Determine the (X, Y) coordinate at the center of the cell enclosing the given text.  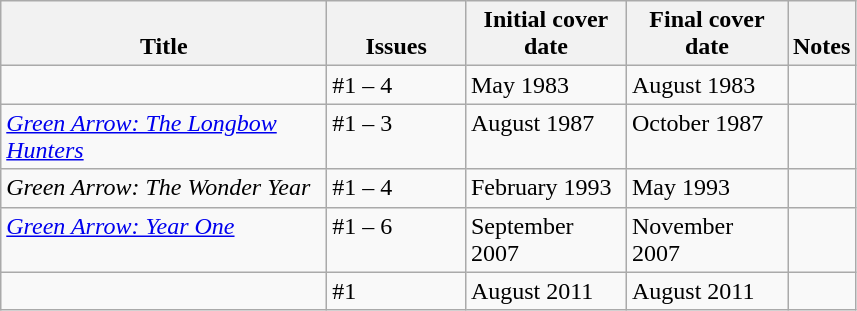
Green Arrow: The Wonder Year (164, 188)
#1 – 6 (396, 240)
Green Arrow: The Longbow Hunters (164, 136)
Issues (396, 34)
August 1983 (706, 85)
September 2007 (546, 240)
Initial cover date (546, 34)
Green Arrow: Year One (164, 240)
November 2007 (706, 240)
August 1987 (546, 136)
Final cover date (706, 34)
May 1993 (706, 188)
October 1987 (706, 136)
#1 – 3 (396, 136)
May 1983 (546, 85)
February 1993 (546, 188)
Notes (822, 34)
#1 (396, 291)
Title (164, 34)
